Extract the (X, Y) coordinate from the center of the cell holding the provided text.  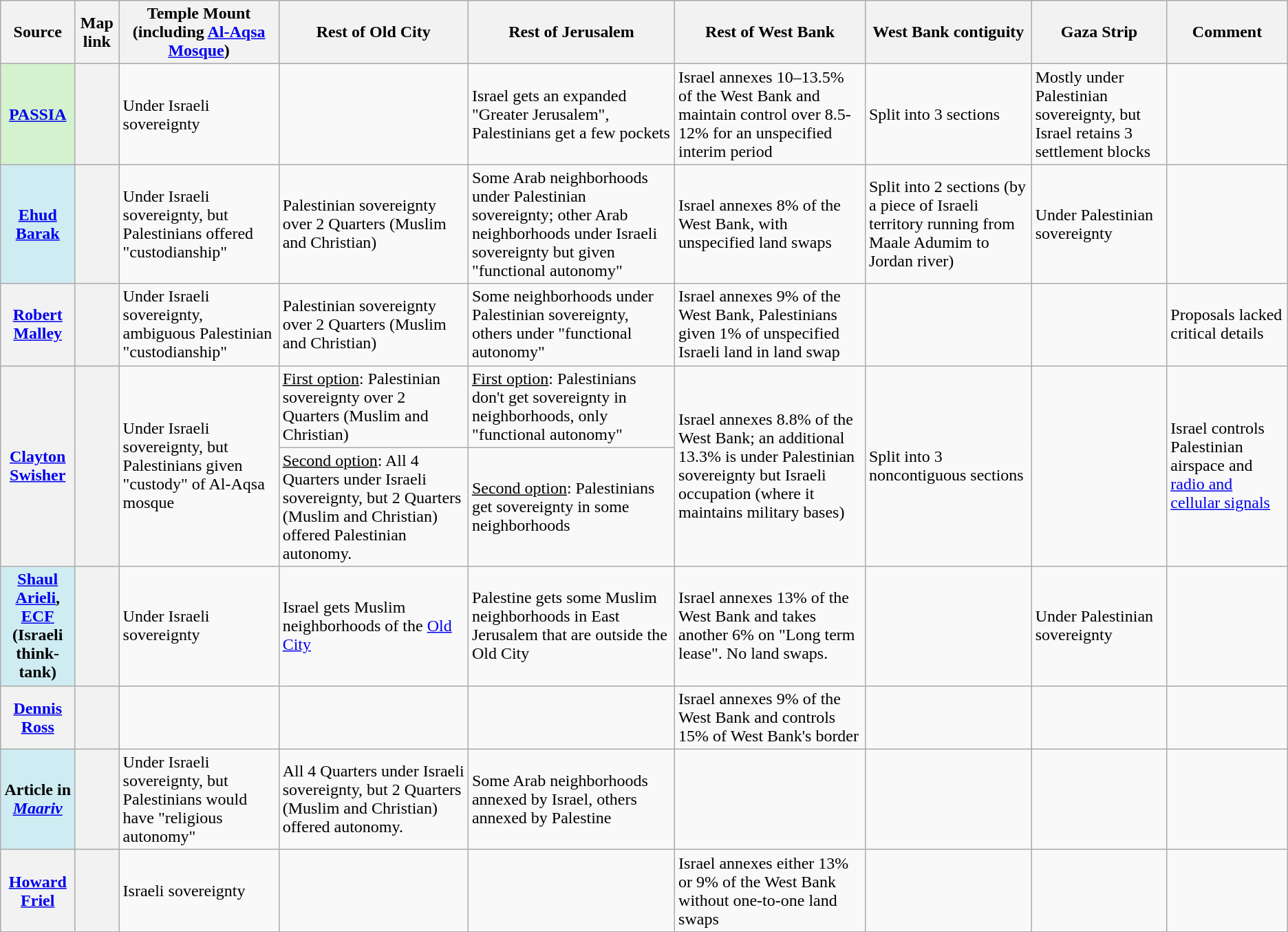
Robert Malley (38, 325)
Map link (97, 32)
First option: Palestinian sovereignty over 2 Quarters (Muslim and Christian) (373, 406)
Split into 3 sections (948, 114)
Howard Friel (38, 891)
PASSIA (38, 114)
Palestine gets some Muslim neighborhoods in East Jerusalem that are outside the Old City (571, 626)
Comment (1227, 32)
Israel annexes 8.8% of the West Bank; an additional 13.3% is under Palestinian sovereignty but Israeli occupation (where it maintains military bases) (771, 466)
Under Israeli sovereignty, but Palestinians given "custody" of Al-Aqsa mosque (199, 466)
First option: Palestinians don't get sovereignty in neighborhoods, only "functional autonomy" (571, 406)
West Bank contiguity (948, 32)
Clayton Swisher (38, 466)
Israel annexes 8% of the West Bank, with unspecified land swaps (771, 224)
Split into 3 noncontiguous sections (948, 466)
Source (38, 32)
Some neighborhoods under Palestinian sovereignty, others under "functional autonomy" (571, 325)
Rest of Old City (373, 32)
Israel annexes 9% of the West Bank, Palestinians given 1% of unspecified Israeli land in land swap (771, 325)
Temple Mount (including Al-Aqsa Mosque) (199, 32)
Under Israeli sovereignty, ambiguous Palestinian "custodianship" (199, 325)
Israel annexes 9% of the West Bank and controls 15% of West Bank's border (771, 717)
Gaza Strip (1099, 32)
Article in Maariv (38, 799)
Israeli sovereignty (199, 891)
Split into 2 sections (by a piece of Israeli territory running from Maale Adumim to Jordan river) (948, 224)
Shaul Arieli, ECF (Israeli think-tank) (38, 626)
Some Arab neighborhoods annexed by Israel, others annexed by Palestine (571, 799)
Proposals lacked critical details (1227, 325)
Mostly under Palestinian sovereignty, but Israel retains 3 settlement blocks (1099, 114)
Israel gets Muslim neighborhoods of the Old City (373, 626)
Rest of West Bank (771, 32)
Israel annexes 10–13.5% of the West Bank and maintain control over 8.5-12% for an unspecified interim period (771, 114)
All 4 Quarters under Israeli sovereignty, but 2 Quarters (Muslim and Christian) offered autonomy. (373, 799)
Israel annexes either 13% or 9% of the West Bank without one-to-one land swaps (771, 891)
Under Israeli sovereignty, but Palestinians offered "custodianship" (199, 224)
Second option: Palestinians get sovereignty in some neighborhoods (571, 507)
Under Israeli sovereignty, but Palestinians would have "religious autonomy" (199, 799)
Second option: All 4 Quarters under Israeli sovereignty, but 2 Quarters (Muslim and Christian) offered Palestinian autonomy. (373, 507)
Israel controls Palestinian airspace and radio and cellular signals (1227, 466)
Ehud Barak (38, 224)
Some Arab neighborhoods under Palestinian sovereignty; other Arab neighborhoods under Israeli sovereignty but given "functional autonomy" (571, 224)
Israel gets an expanded "Greater Jerusalem", Palestinians get a few pockets (571, 114)
Rest of Jerusalem (571, 32)
Israel annexes 13% of the West Bank and takes another 6% on "Long term lease". No land swaps. (771, 626)
Dennis Ross (38, 717)
